Return [x, y] of the center of cell containing provided text 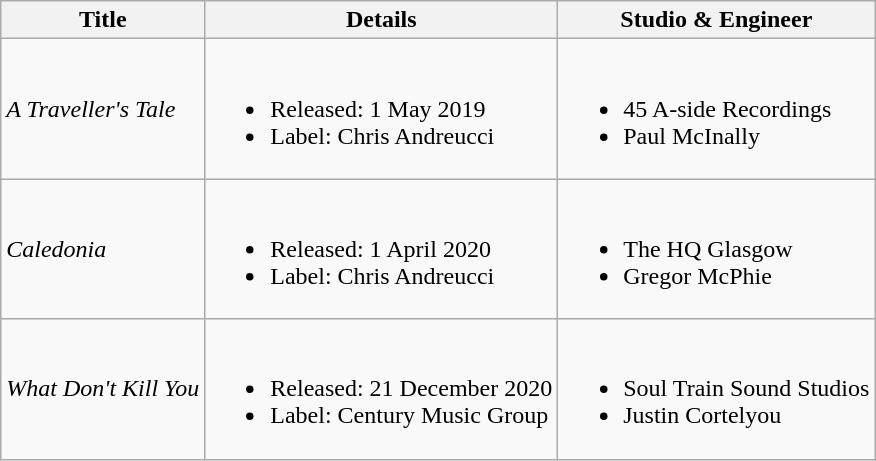
What Don't Kill You [103, 389]
Title [103, 20]
Soul Train Sound StudiosJustin Cortelyou [716, 389]
A Traveller's Tale [103, 109]
Released: 1 May 2019Label: Chris Andreucci [382, 109]
Details [382, 20]
Studio & Engineer [716, 20]
The HQ GlasgowGregor McPhie [716, 249]
Released: 1 April 2020Label: Chris Andreucci [382, 249]
45 A-side RecordingsPaul McInally [716, 109]
Caledonia [103, 249]
Released: 21 December 2020Label: Century Music Group [382, 389]
